Provide the (x, y) coordinate of the cell's center where the given text is located.  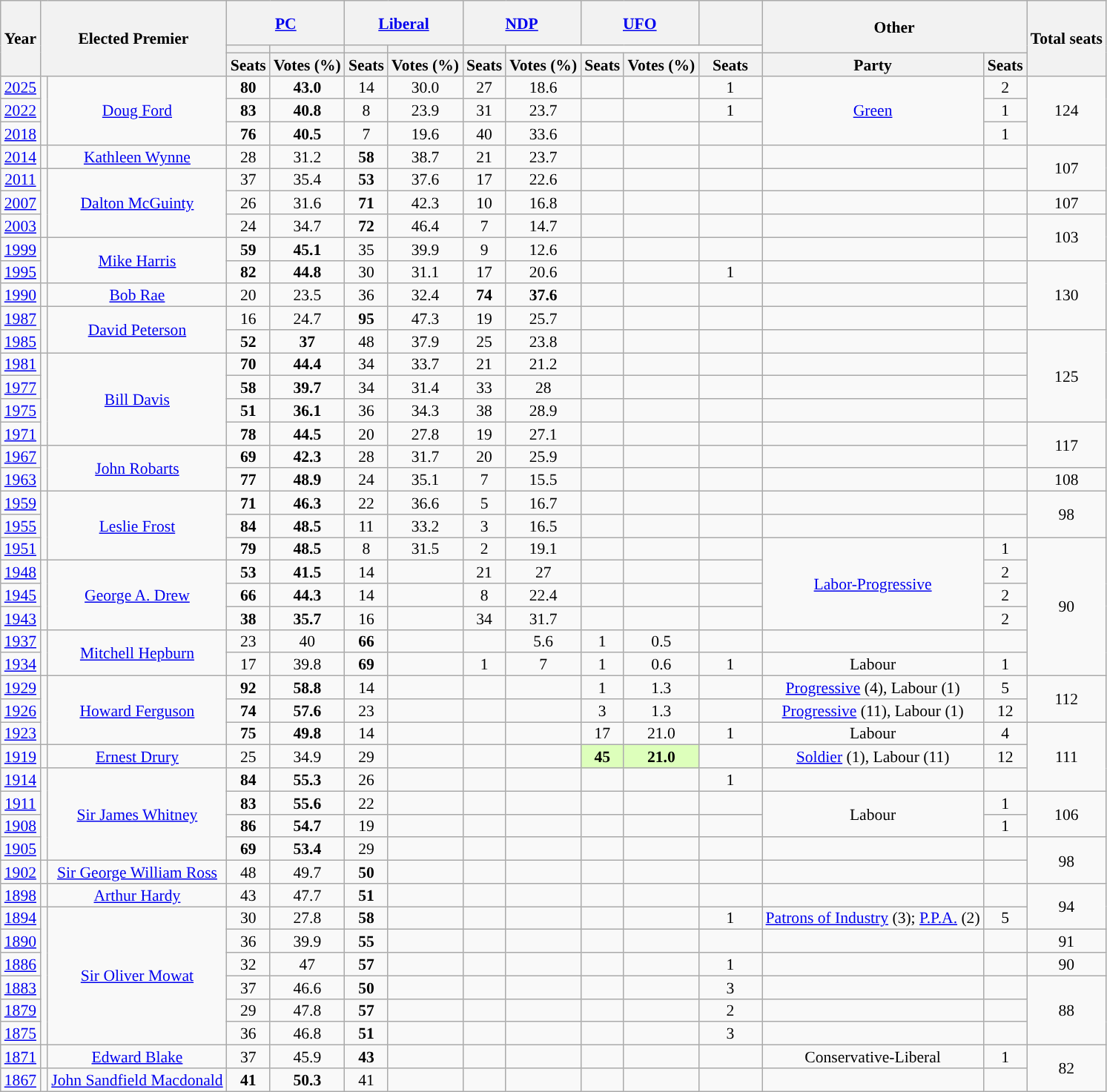
117 (1066, 445)
47.8 (307, 1010)
23.5 (307, 295)
44.3 (307, 595)
1981 (21, 365)
Bill Davis (137, 399)
94 (1066, 907)
35.4 (307, 179)
46.8 (307, 1033)
21.2 (543, 365)
49.8 (307, 734)
1934 (21, 664)
23.9 (426, 111)
58.8 (307, 688)
12.6 (543, 249)
Green (873, 110)
77 (248, 480)
1886 (21, 964)
1894 (21, 918)
41.5 (307, 572)
1890 (21, 942)
1911 (21, 802)
1967 (21, 457)
11 (366, 526)
45 (602, 756)
Leslie Frost (137, 526)
Conservative-Liberal (873, 1057)
John Sandfield Macdonald (137, 1079)
Sir George William Ross (137, 872)
28.9 (543, 411)
1951 (21, 549)
1985 (21, 341)
1945 (21, 595)
1919 (21, 756)
1963 (21, 480)
NDP (522, 23)
55.6 (307, 802)
45.9 (307, 1057)
27.1 (543, 433)
Progressive (4), Labour (1) (873, 688)
2014 (21, 157)
Edward Blake (137, 1057)
91 (1066, 942)
46.6 (307, 987)
33 (484, 387)
16.7 (543, 503)
103 (1066, 237)
Other (894, 27)
18.6 (543, 87)
5.6 (543, 641)
1943 (21, 618)
44.8 (307, 271)
33.6 (543, 133)
44.4 (307, 365)
1867 (21, 1079)
48.9 (307, 480)
10 (484, 203)
108 (1066, 480)
0.5 (661, 641)
1898 (21, 896)
22.4 (543, 595)
23.8 (543, 341)
24.7 (307, 319)
PC (286, 23)
19.1 (543, 549)
49.7 (307, 872)
36.6 (426, 503)
Party (873, 64)
1879 (21, 1010)
Patrons of Industry (3); P.P.A. (2) (873, 918)
Labor-Progressive (873, 583)
1937 (21, 641)
40.5 (307, 133)
1948 (21, 572)
22.6 (543, 179)
88 (1066, 1010)
55.3 (307, 780)
31.2 (307, 157)
Ernest Drury (137, 756)
33.7 (426, 365)
31.6 (307, 203)
1908 (21, 826)
34.3 (426, 411)
9 (484, 249)
46.3 (307, 503)
34.7 (307, 225)
16.5 (543, 526)
Dalton McGuinty (137, 203)
1987 (21, 319)
David Peterson (137, 330)
20.6 (543, 271)
40.8 (307, 111)
19.6 (426, 133)
Soldier (1), Labour (11) (873, 756)
35.1 (426, 480)
1955 (21, 526)
124 (1066, 110)
Mitchell Hepburn (137, 652)
1995 (21, 271)
1883 (21, 987)
1905 (21, 850)
Kathleen Wynne (137, 157)
2011 (21, 179)
George A. Drew (137, 595)
2003 (21, 225)
31.4 (426, 387)
39.8 (307, 664)
52 (248, 341)
70 (248, 365)
1926 (21, 710)
31.5 (426, 549)
92 (248, 688)
30.0 (426, 87)
57.6 (307, 710)
55 (366, 942)
80 (248, 87)
1875 (21, 1033)
75 (248, 734)
1929 (21, 688)
43.0 (307, 87)
0.6 (661, 664)
Sir Oliver Mowat (137, 976)
112 (1066, 699)
47 (307, 964)
130 (1066, 295)
47.3 (426, 319)
Liberal (403, 23)
25.9 (543, 457)
Doug Ford (137, 110)
1975 (21, 411)
37.9 (426, 341)
50.3 (307, 1079)
39.7 (307, 387)
15.5 (543, 480)
1902 (21, 872)
86 (248, 826)
125 (1066, 376)
Mike Harris (137, 260)
54.7 (307, 826)
2022 (21, 111)
16.8 (543, 203)
38.7 (426, 157)
Total seats (1066, 39)
36.1 (307, 411)
14.7 (543, 225)
33.2 (426, 526)
44.5 (307, 433)
1977 (21, 387)
59 (248, 249)
1871 (21, 1057)
79 (248, 549)
Elected Premier (133, 39)
35 (366, 249)
72 (366, 225)
95 (366, 319)
1914 (21, 780)
1959 (21, 503)
John Robarts (137, 468)
78 (248, 433)
Bob Rae (137, 295)
1999 (21, 249)
2018 (21, 133)
45.1 (307, 249)
1971 (21, 433)
4 (1005, 734)
35.7 (307, 618)
Year (21, 39)
25.7 (543, 319)
Howard Ferguson (137, 710)
Progressive (11), Labour (1) (873, 710)
31.1 (426, 271)
76 (248, 133)
32 (248, 964)
47.7 (307, 896)
2007 (21, 203)
34.9 (307, 756)
31 (484, 111)
Sir James Whitney (137, 814)
106 (1066, 814)
2025 (21, 87)
111 (1066, 756)
1923 (21, 734)
32.4 (426, 295)
Arthur Hardy (137, 896)
1990 (21, 295)
UFO (639, 23)
46.4 (426, 225)
53.4 (307, 850)
